Scan for the cell matching the given text and deliver its [X, Y] coordinate at center. 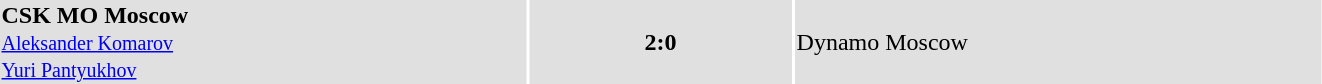
2:0 [660, 42]
CSK MO MoscowAleksander KomarovYuri Pantyukhov [263, 42]
Dynamo Moscow [1058, 42]
